Determine the (x, y) coordinate at the center of the cell enclosing the given text.  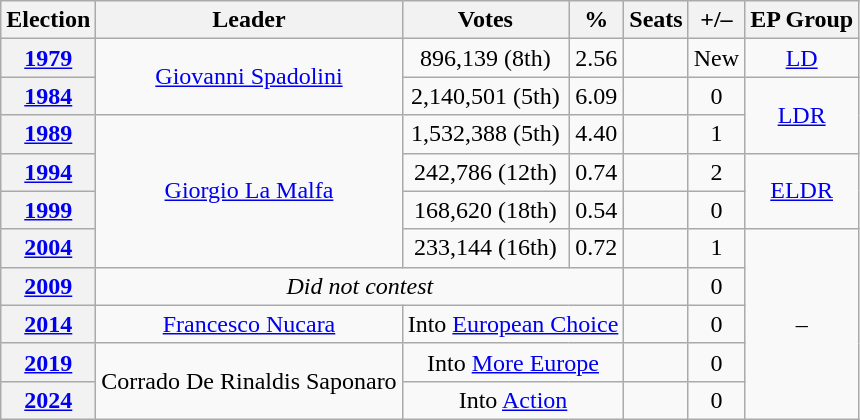
2004 (48, 248)
242,786 (12th) (485, 172)
Votes (485, 20)
ELDR (802, 191)
1979 (48, 58)
0.72 (596, 248)
1984 (48, 96)
Did not contest (360, 286)
2009 (48, 286)
Francesco Nucara (249, 324)
Into European Choice (513, 324)
– (802, 324)
Into Action (513, 400)
233,144 (16th) (485, 248)
2,140,501 (5th) (485, 96)
1994 (48, 172)
2014 (48, 324)
1999 (48, 210)
Giovanni Spadolini (249, 77)
0.74 (596, 172)
168,620 (18th) (485, 210)
4.40 (596, 134)
LD (802, 58)
0.54 (596, 210)
2 (716, 172)
2019 (48, 362)
6.09 (596, 96)
2024 (48, 400)
EP Group (802, 20)
Leader (249, 20)
2.56 (596, 58)
Giorgio La Malfa (249, 191)
Seats (656, 20)
Election (48, 20)
Corrado De Rinaldis Saponaro (249, 381)
% (596, 20)
1,532,388 (5th) (485, 134)
+/– (716, 20)
LDR (802, 115)
896,139 (8th) (485, 58)
Into More Europe (513, 362)
1989 (48, 134)
New (716, 58)
